From the cell containing the given text, extract its center point as [X, Y] coordinate. 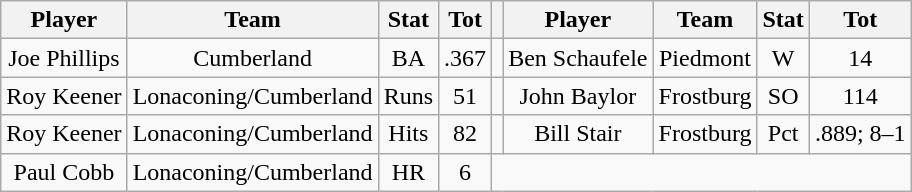
BA [408, 58]
Paul Cobb [64, 172]
SO [783, 96]
82 [466, 134]
Runs [408, 96]
John Baylor [578, 96]
Hits [408, 134]
6 [466, 172]
.889; 8–1 [860, 134]
114 [860, 96]
HR [408, 172]
Pct [783, 134]
W [783, 58]
14 [860, 58]
Piedmont [705, 58]
.367 [466, 58]
Ben Schaufele [578, 58]
Joe Phillips [64, 58]
51 [466, 96]
Bill Stair [578, 134]
Cumberland [252, 58]
